Provide the [X, Y] coordinate of the cell's center where the given text is located.  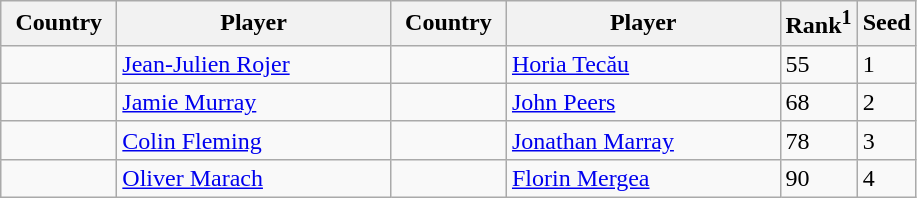
Rank1 [818, 24]
2 [886, 102]
55 [818, 64]
4 [886, 178]
Horia Tecău [643, 64]
68 [818, 102]
1 [886, 64]
Seed [886, 24]
Oliver Marach [254, 178]
Jamie Murray [254, 102]
Florin Mergea [643, 178]
Colin Fleming [254, 140]
Jonathan Marray [643, 140]
3 [886, 140]
78 [818, 140]
Jean-Julien Rojer [254, 64]
90 [818, 178]
John Peers [643, 102]
